Scan for the cell matching the given text and deliver its [X, Y] coordinate at center. 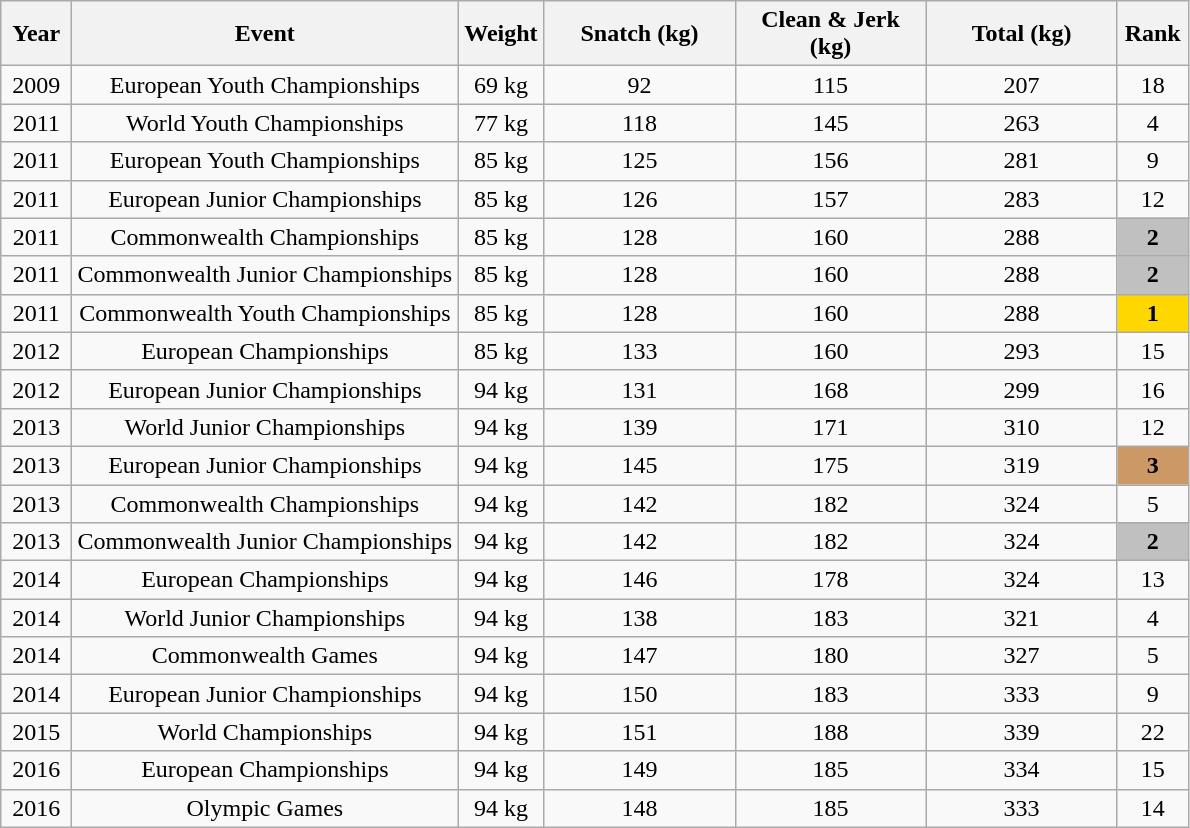
293 [1022, 351]
1 [1152, 313]
339 [1022, 732]
148 [640, 808]
151 [640, 732]
Weight [501, 34]
150 [640, 694]
Commonwealth Games [265, 656]
319 [1022, 465]
138 [640, 618]
77 kg [501, 123]
299 [1022, 389]
334 [1022, 770]
13 [1152, 580]
175 [830, 465]
World Youth Championships [265, 123]
133 [640, 351]
126 [640, 199]
Clean & Jerk (kg) [830, 34]
139 [640, 427]
147 [640, 656]
69 kg [501, 85]
157 [830, 199]
Year [36, 34]
2009 [36, 85]
Event [265, 34]
188 [830, 732]
178 [830, 580]
16 [1152, 389]
125 [640, 161]
World Championships [265, 732]
310 [1022, 427]
14 [1152, 808]
283 [1022, 199]
22 [1152, 732]
180 [830, 656]
2015 [36, 732]
146 [640, 580]
115 [830, 85]
281 [1022, 161]
168 [830, 389]
18 [1152, 85]
207 [1022, 85]
321 [1022, 618]
327 [1022, 656]
118 [640, 123]
Commonwealth Youth Championships [265, 313]
171 [830, 427]
263 [1022, 123]
131 [640, 389]
Snatch (kg) [640, 34]
Rank [1152, 34]
149 [640, 770]
Olympic Games [265, 808]
92 [640, 85]
Total (kg) [1022, 34]
156 [830, 161]
3 [1152, 465]
